For the text-containing cell, return its midpoint in (X, Y) coordinate format. 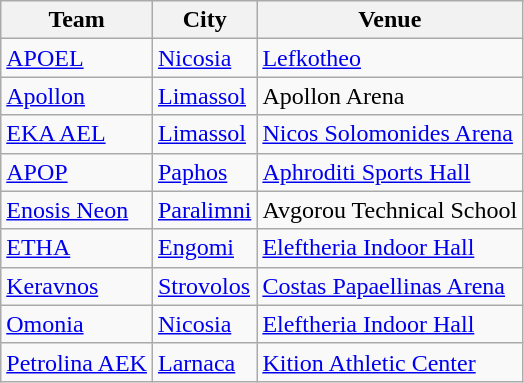
Apollon (77, 96)
Aphroditi Sports Hall (390, 172)
Costas Papaellinas Arena (390, 286)
Nicos Solomonides Arena (390, 134)
Enosis Neon (77, 210)
EKA AEL (77, 134)
Strovolos (204, 286)
Lefkotheo (390, 58)
Paphos (204, 172)
Venue (390, 20)
Petrolina AEK (77, 362)
City (204, 20)
ETHA (77, 248)
Team (77, 20)
Apollon Arena (390, 96)
Keravnos (77, 286)
Avgorou Technical School (390, 210)
Kition Athletic Center (390, 362)
Larnaca (204, 362)
Omonia (77, 324)
APOP (77, 172)
Paralimni (204, 210)
Engomi (204, 248)
APOEL (77, 58)
